Provide the (x, y) coordinate of the cell's center where the given text is located.  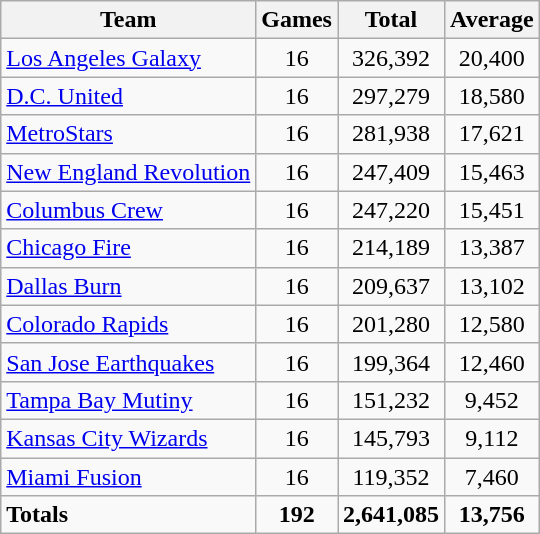
Dallas Burn (128, 286)
13,387 (492, 248)
247,220 (392, 210)
9,452 (492, 400)
D.C. United (128, 96)
San Jose Earthquakes (128, 362)
7,460 (492, 477)
Kansas City Wizards (128, 438)
9,112 (492, 438)
192 (297, 515)
18,580 (492, 96)
15,463 (492, 172)
17,621 (492, 134)
New England Revolution (128, 172)
MetroStars (128, 134)
Average (492, 20)
209,637 (392, 286)
145,793 (392, 438)
13,756 (492, 515)
Total (392, 20)
12,460 (492, 362)
297,279 (392, 96)
Chicago Fire (128, 248)
Tampa Bay Mutiny (128, 400)
151,232 (392, 400)
12,580 (492, 324)
Miami Fusion (128, 477)
2,641,085 (392, 515)
Team (128, 20)
199,364 (392, 362)
Columbus Crew (128, 210)
201,280 (392, 324)
Los Angeles Galaxy (128, 58)
Games (297, 20)
Totals (128, 515)
326,392 (392, 58)
214,189 (392, 248)
20,400 (492, 58)
13,102 (492, 286)
281,938 (392, 134)
15,451 (492, 210)
247,409 (392, 172)
119,352 (392, 477)
Colorado Rapids (128, 324)
